Scan for the cell matching the given text and deliver its [X, Y] coordinate at center. 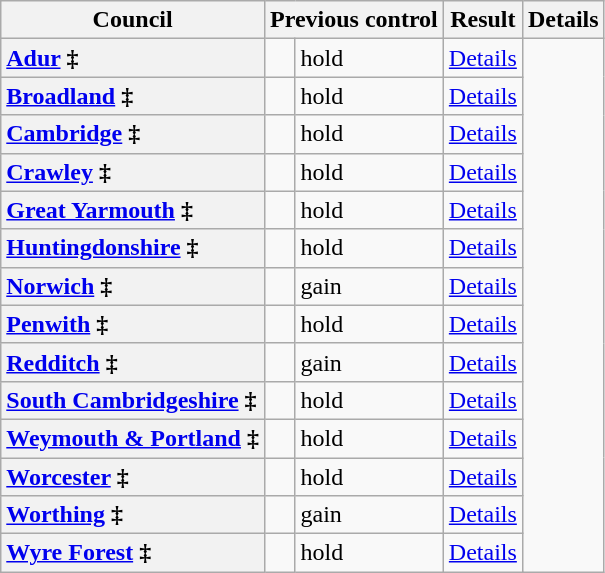
Worthing ‡ [133, 515]
Weymouth & Portland ‡ [133, 438]
Result [482, 20]
Cambridge ‡ [133, 134]
Previous control [354, 20]
Council [133, 20]
Norwich ‡ [133, 286]
Adur ‡ [133, 58]
Huntingdonshire ‡ [133, 248]
South Cambridgeshire ‡ [133, 400]
Penwith ‡ [133, 324]
Redditch ‡ [133, 362]
Worcester ‡ [133, 477]
Wyre Forest ‡ [133, 553]
Broadland ‡ [133, 96]
Great Yarmouth ‡ [133, 210]
Crawley ‡ [133, 172]
